Scan for the cell matching the given text and deliver its (X, Y) coordinate at center. 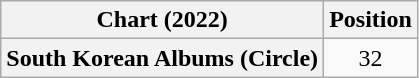
South Korean Albums (Circle) (162, 58)
Position (371, 20)
Chart (2022) (162, 20)
32 (371, 58)
